Search for the cell housing the specified text and yield its (X, Y) center coordinate. 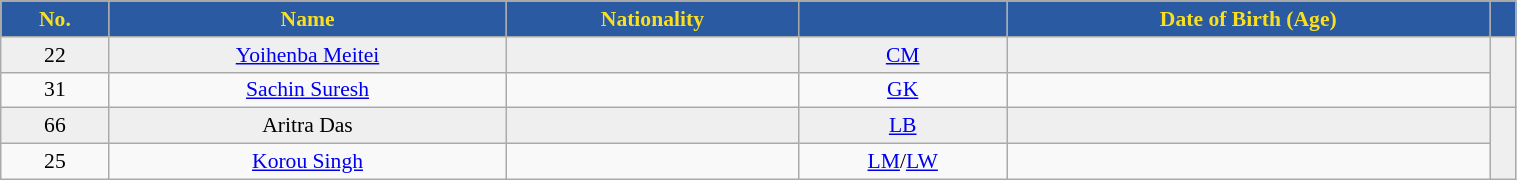
GK (903, 90)
No. (55, 19)
LM/LW (903, 162)
66 (55, 126)
Yoihenba Meitei (308, 55)
Aritra Das (308, 126)
LB (903, 126)
22 (55, 55)
Name (308, 19)
Date of Birth (Age) (1248, 19)
Korou Singh (308, 162)
CM (903, 55)
25 (55, 162)
Sachin Suresh (308, 90)
31 (55, 90)
Nationality (652, 19)
